Output the (X, Y) coordinate of the center of the cell containing the given text.  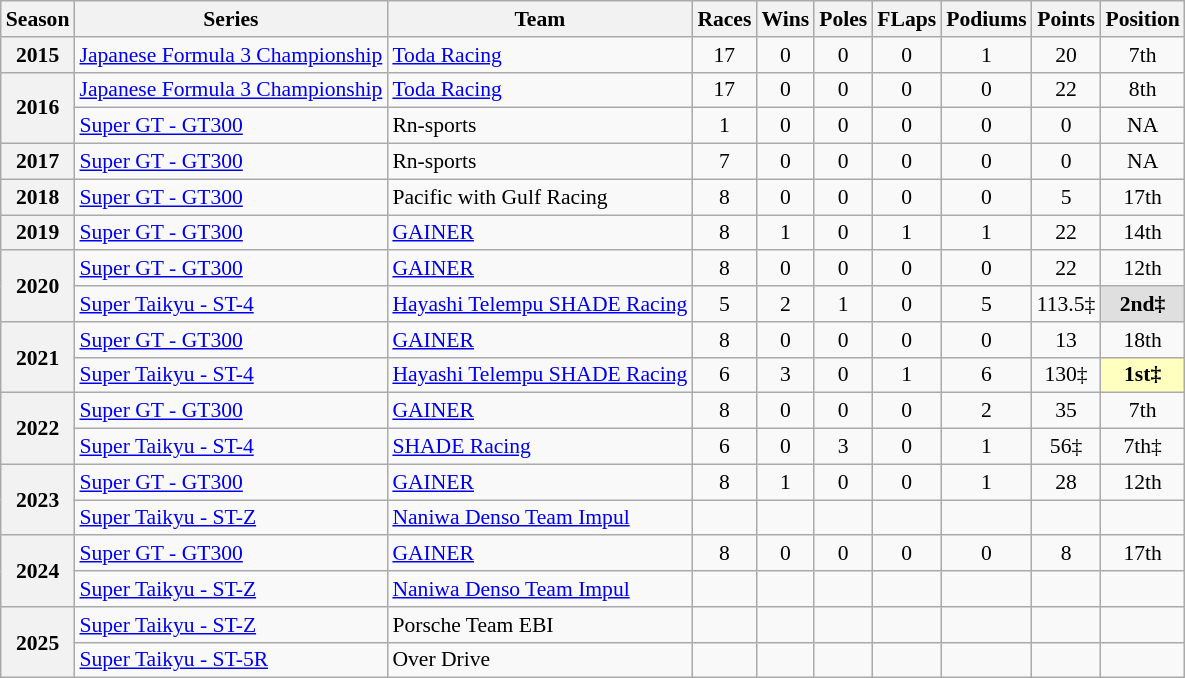
2020 (38, 286)
2025 (38, 642)
14th (1142, 233)
Pacific with Gulf Racing (540, 197)
2024 (38, 572)
2023 (38, 500)
Position (1142, 19)
Season (38, 19)
113.5‡ (1066, 304)
2018 (38, 197)
130‡ (1066, 375)
Points (1066, 19)
20 (1066, 55)
Team (540, 19)
Podiums (986, 19)
2017 (38, 162)
7th‡ (1142, 447)
Wins (785, 19)
Over Drive (540, 660)
Races (724, 19)
2nd‡ (1142, 304)
2016 (38, 108)
FLaps (906, 19)
35 (1066, 411)
Series (230, 19)
7 (724, 162)
2022 (38, 428)
8th (1142, 90)
1st‡ (1142, 375)
2021 (38, 358)
Porsche Team EBI (540, 625)
18th (1142, 340)
2019 (38, 233)
Poles (843, 19)
13 (1066, 340)
56‡ (1066, 447)
Super Taikyu - ST-5R (230, 660)
SHADE Racing (540, 447)
28 (1066, 482)
2015 (38, 55)
